Return the (X, Y) coordinate for the center point of the cell that contains the specified text.  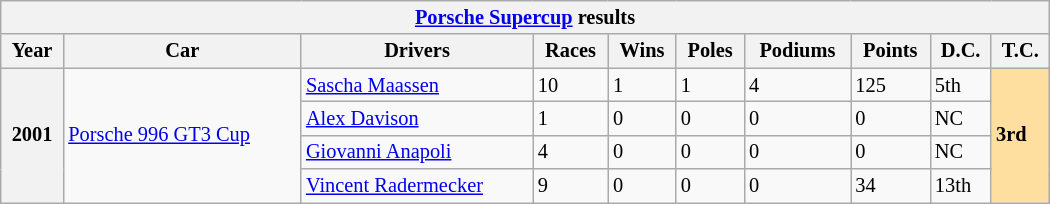
Sascha Maassen (417, 85)
Races (570, 51)
10 (570, 85)
Drivers (417, 51)
Giovanni Anapoli (417, 152)
13th (960, 186)
125 (890, 85)
2001 (32, 136)
Podiums (797, 51)
D.C. (960, 51)
Porsche 996 GT3 Cup (182, 136)
3rd (1020, 136)
Vincent Radermecker (417, 186)
Poles (710, 51)
Points (890, 51)
9 (570, 186)
Year (32, 51)
Wins (642, 51)
T.C. (1020, 51)
Porsche Supercup results (525, 17)
Alex Davison (417, 118)
34 (890, 186)
Car (182, 51)
5th (960, 85)
